Search for the cell housing the specified text and yield its (x, y) center coordinate. 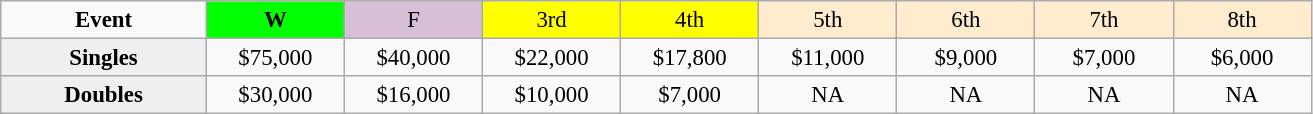
Singles (104, 58)
$17,800 (690, 58)
$9,000 (966, 58)
6th (966, 20)
7th (1104, 20)
$40,000 (413, 58)
$22,000 (552, 58)
$10,000 (552, 95)
$6,000 (1242, 58)
$11,000 (828, 58)
Doubles (104, 95)
4th (690, 20)
Event (104, 20)
$30,000 (275, 95)
$75,000 (275, 58)
$16,000 (413, 95)
5th (828, 20)
W (275, 20)
8th (1242, 20)
3rd (552, 20)
F (413, 20)
